Return the [x, y] coordinate for the center point of the cell that contains the specified text.  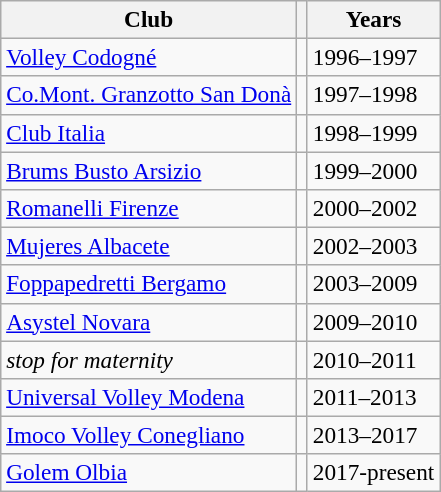
Co.Mont. Granzotto San Donà [149, 95]
Years [373, 19]
1996–1997 [373, 57]
Club Italia [149, 133]
Romanelli Firenze [149, 208]
1999–2000 [373, 170]
2010–2011 [373, 359]
2000–2002 [373, 208]
2017-present [373, 473]
Foppapedretti Bergamo [149, 284]
Golem Olbia [149, 473]
2003–2009 [373, 284]
Mujeres Albacete [149, 246]
2009–2010 [373, 322]
2013–2017 [373, 435]
Volley Codogné [149, 57]
2011–2013 [373, 397]
Club [149, 19]
Universal Volley Modena [149, 397]
Brums Busto Arsizio [149, 170]
Imoco Volley Conegliano [149, 435]
1997–1998 [373, 95]
Asystel Novara [149, 322]
1998–1999 [373, 133]
stop for maternity [149, 359]
2002–2003 [373, 246]
